Find where the given text appears and provide that cell's center as (x, y) coordinate. 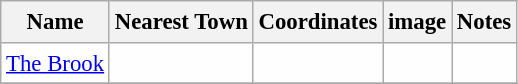
image (418, 22)
The Brook (56, 62)
Notes (484, 22)
Nearest Town (181, 22)
Coordinates (318, 22)
Name (56, 22)
